Pinpoint the cell where the given text exists, returning its [x, y] midpoint coordinate. 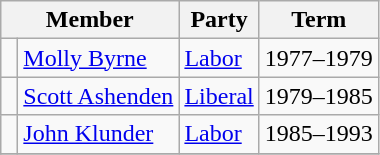
Liberal [219, 96]
Member [90, 20]
Molly Byrne [98, 58]
Scott Ashenden [98, 96]
Term [318, 20]
1985–1993 [318, 134]
1979–1985 [318, 96]
Party [219, 20]
John Klunder [98, 134]
1977–1979 [318, 58]
